Provide the (x, y) coordinate of the cell's center where the given text is located.  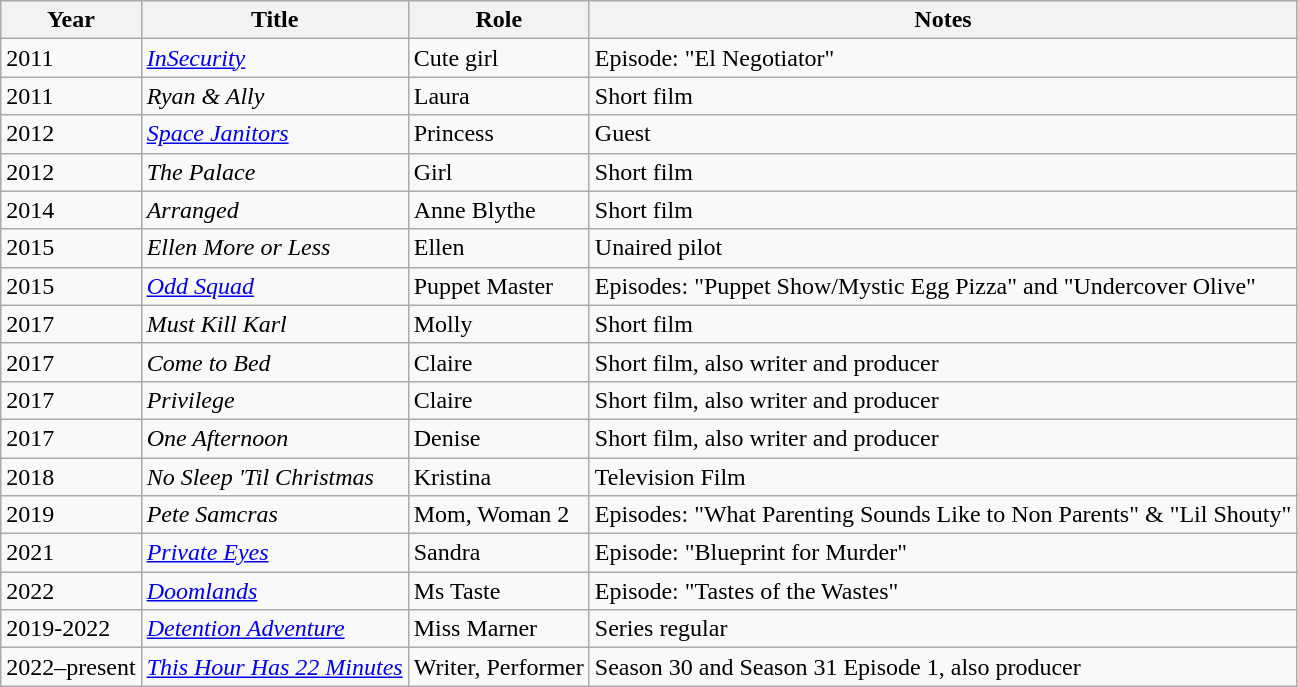
Television Film (943, 477)
2019 (71, 515)
Cute girl (498, 58)
Kristina (498, 477)
Unaired pilot (943, 248)
Role (498, 20)
Sandra (498, 553)
Princess (498, 134)
2014 (71, 210)
Notes (943, 20)
2021 (71, 553)
Ellen More or Less (274, 248)
Episodes: "What Parenting Sounds Like to Non Parents" & "Lil Shouty" (943, 515)
Title (274, 20)
Guest (943, 134)
No Sleep 'Til Christmas (274, 477)
Anne Blythe (498, 210)
One Afternoon (274, 438)
Mom, Woman 2 (498, 515)
Odd Squad (274, 286)
Must Kill Karl (274, 324)
Come to Bed (274, 362)
Ellen (498, 248)
Space Janitors (274, 134)
Series regular (943, 629)
Puppet Master (498, 286)
Miss Marner (498, 629)
Episode: "Tastes of the Wastes" (943, 591)
Private Eyes (274, 553)
Laura (498, 96)
Episodes: "Puppet Show/Mystic Egg Pizza" and "Undercover Olive" (943, 286)
Year (71, 20)
Ms Taste (498, 591)
Arranged (274, 210)
Privilege (274, 400)
2018 (71, 477)
Denise (498, 438)
Ryan & Ally (274, 96)
Season 30 and Season 31 Episode 1, also producer (943, 667)
Episode: "El Negotiator" (943, 58)
Writer, Performer (498, 667)
2019-2022 (71, 629)
2022 (71, 591)
Molly (498, 324)
Detention Adventure (274, 629)
The Palace (274, 172)
InSecurity (274, 58)
Episode: "Blueprint for Murder" (943, 553)
Doomlands (274, 591)
2022–present (71, 667)
Girl (498, 172)
Pete Samcras (274, 515)
This Hour Has 22 Minutes (274, 667)
